Detect which cell encompasses the target text, then output its [X, Y] center coordinate. 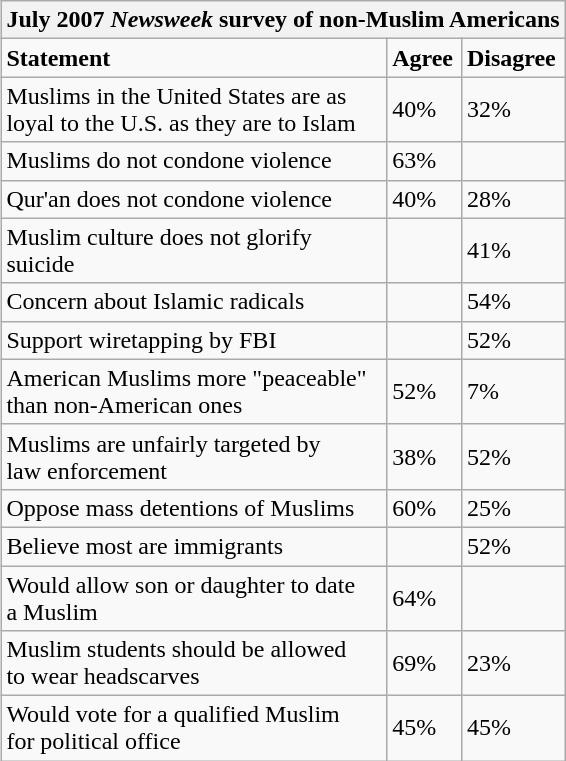
Disagree [513, 58]
25% [513, 508]
Would vote for a qualified Muslim for political office [194, 728]
60% [424, 508]
41% [513, 250]
28% [513, 199]
69% [424, 664]
July 2007 Newsweek survey of non-Muslim Americans [283, 20]
Muslim students should be allowed to wear headscarves [194, 664]
64% [424, 598]
Muslims in the United States are as loyal to the U.S. as they are to Islam [194, 110]
Would allow son or daughter to date a Muslim [194, 598]
Qur'an does not condone violence [194, 199]
Muslim culture does not glorify suicide [194, 250]
Believe most are immigrants [194, 546]
32% [513, 110]
54% [513, 302]
Support wiretapping by FBI [194, 340]
American Muslims more "peaceable" than non-American ones [194, 392]
Agree [424, 58]
Muslims do not condone violence [194, 161]
38% [424, 456]
7% [513, 392]
63% [424, 161]
Oppose mass detentions of Muslims [194, 508]
Concern about Islamic radicals [194, 302]
Muslims are unfairly targeted by law enforcement [194, 456]
Statement [194, 58]
23% [513, 664]
